Detect which cell encompasses the target text, then output its [x, y] center coordinate. 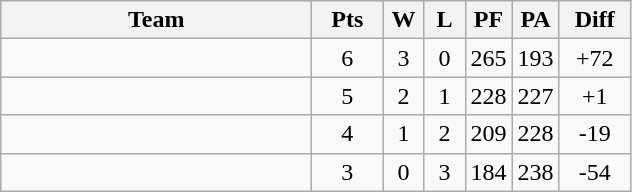
4 [348, 134]
Pts [348, 20]
Team [156, 20]
265 [488, 58]
209 [488, 134]
+72 [594, 58]
W [404, 20]
Diff [594, 20]
238 [536, 172]
193 [536, 58]
L [444, 20]
+1 [594, 96]
-54 [594, 172]
PF [488, 20]
6 [348, 58]
-19 [594, 134]
PA [536, 20]
184 [488, 172]
227 [536, 96]
5 [348, 96]
